Find where the given text appears and provide that cell's center as [x, y] coordinate. 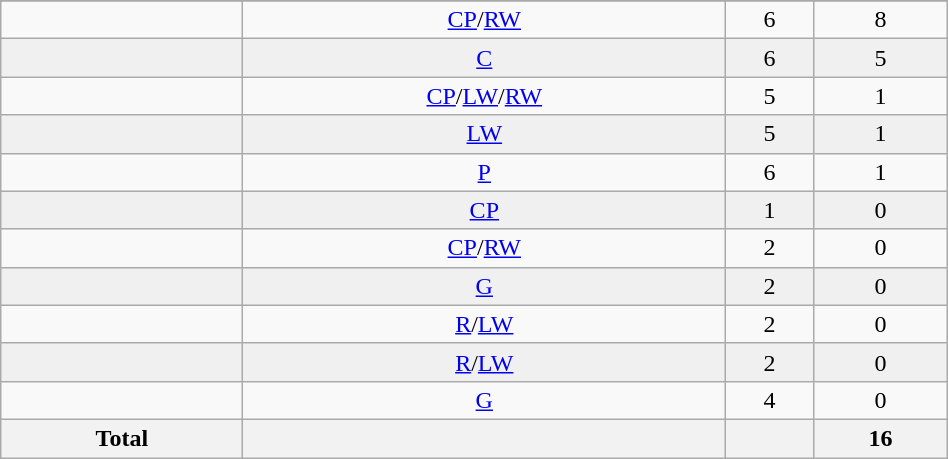
8 [881, 20]
LW [484, 134]
C [484, 58]
4 [770, 400]
Total [122, 438]
16 [881, 438]
CP/LW/RW [484, 96]
CP [484, 210]
P [484, 172]
